Capture the cell that displays the provided text and extract its [X, Y] central coordinate. 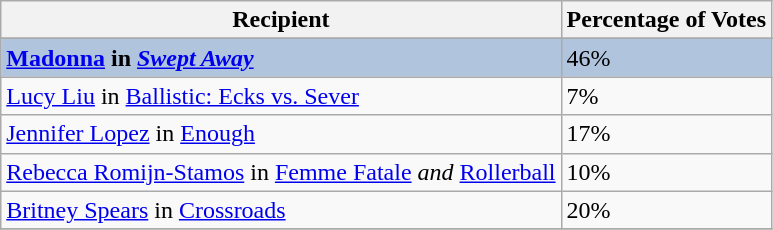
Lucy Liu in Ballistic: Ecks vs. Sever [281, 96]
Recipient [281, 20]
Rebecca Romijn-Stamos in Femme Fatale and Rollerball [281, 172]
Percentage of Votes [666, 20]
10% [666, 172]
Jennifer Lopez in Enough [281, 134]
7% [666, 96]
17% [666, 134]
Britney Spears in Crossroads [281, 210]
20% [666, 210]
46% [666, 58]
Madonna in Swept Away [281, 58]
